Detect which cell encompasses the target text, then output its (X, Y) center coordinate. 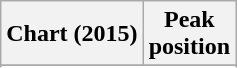
Chart (2015) (72, 34)
Peakposition (189, 34)
